For the text-containing cell, return its midpoint in [X, Y] coordinate format. 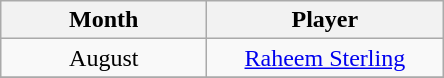
Month [104, 20]
August [104, 58]
Raheem Sterling [325, 58]
Player [325, 20]
